Detect which cell encompasses the target text, then output its (X, Y) center coordinate. 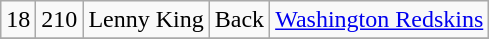
Washington Redskins (380, 20)
Lenny King (146, 20)
210 (60, 20)
Back (239, 20)
18 (18, 20)
